Extract the [X, Y] coordinate from the center of the cell holding the provided text.  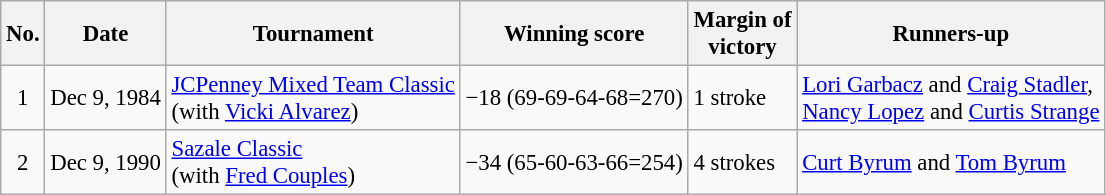
Margin ofvictory [742, 34]
−18 (69-69-64-68=270) [574, 98]
JCPenney Mixed Team Classic(with Vicki Alvarez) [313, 98]
4 strokes [742, 162]
Tournament [313, 34]
Dec 9, 1990 [106, 162]
1 stroke [742, 98]
Lori Garbacz and Craig Stadler, Nancy Lopez and Curtis Strange [951, 98]
1 [23, 98]
2 [23, 162]
No. [23, 34]
Winning score [574, 34]
Sazale Classic(with Fred Couples) [313, 162]
−34 (65-60-63-66=254) [574, 162]
Date [106, 34]
Dec 9, 1984 [106, 98]
Runners-up [951, 34]
Curt Byrum and Tom Byrum [951, 162]
